For the text-containing cell, return its midpoint in [X, Y] coordinate format. 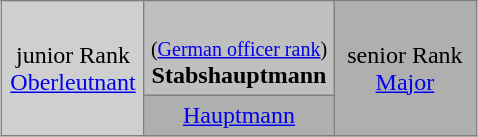
junior RankOberleutnant [73, 68]
Hauptmann [239, 115]
(German officer rank)Stabshauptmann [239, 48]
senior RankMajor [405, 68]
